Provide the (X, Y) coordinate of the cell's center where the given text is located.  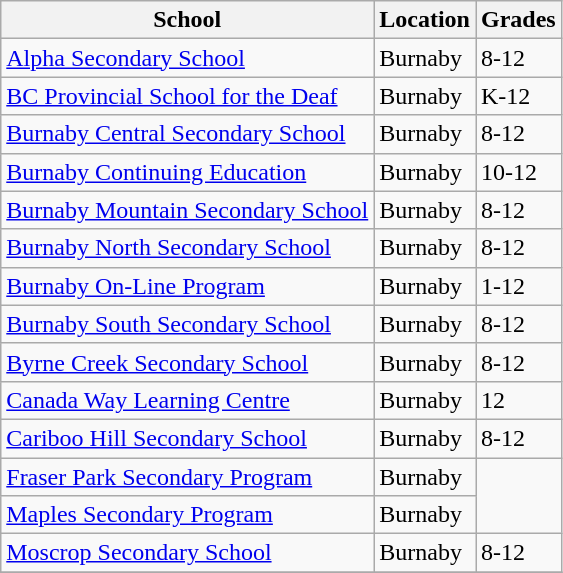
Moscrop Secondary School (188, 553)
Location (425, 20)
Burnaby Continuing Education (188, 172)
12 (519, 400)
Fraser Park Secondary Program (188, 477)
Byrne Creek Secondary School (188, 362)
Alpha Secondary School (188, 58)
Burnaby South Secondary School (188, 324)
Burnaby Mountain Secondary School (188, 210)
10-12 (519, 172)
Burnaby On-Line Program (188, 286)
1-12 (519, 286)
Burnaby North Secondary School (188, 248)
BC Provincial School for the Deaf (188, 96)
Cariboo Hill Secondary School (188, 438)
Burnaby Central Secondary School (188, 134)
School (188, 20)
Maples Secondary Program (188, 515)
K-12 (519, 96)
Canada Way Learning Centre (188, 400)
Grades (519, 20)
